Locate the cell with the specified text and output its (x, y) center coordinate. 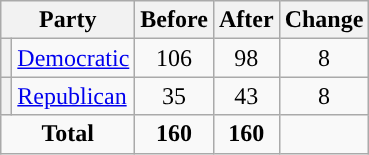
Before (174, 20)
Change (324, 20)
35 (174, 96)
106 (174, 58)
Total (68, 134)
Republican (74, 96)
43 (246, 96)
After (246, 20)
Democratic (74, 58)
98 (246, 58)
Party (68, 20)
